Locate the cell with the specified text and output its (x, y) center coordinate. 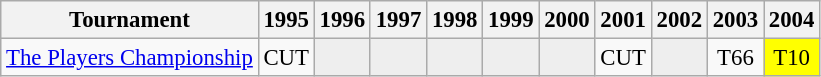
1999 (511, 20)
2003 (735, 20)
2004 (792, 20)
2002 (679, 20)
T10 (792, 58)
1995 (286, 20)
T66 (735, 58)
1998 (455, 20)
Tournament (130, 20)
The Players Championship (130, 58)
1996 (342, 20)
1997 (398, 20)
2000 (567, 20)
2001 (623, 20)
